Extract the (X, Y) coordinate from the center of the cell holding the provided text.  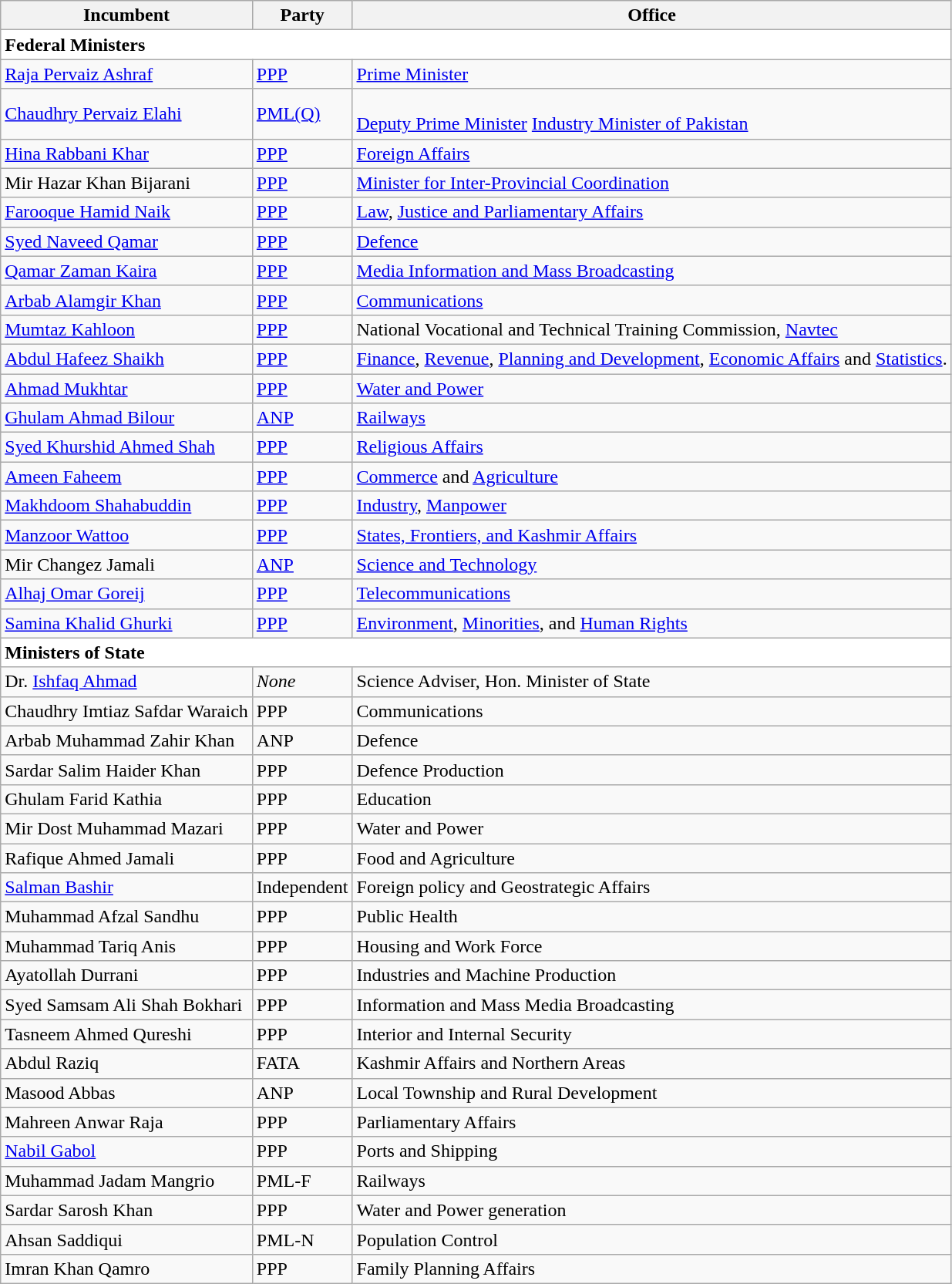
Alhaj Omar Goreij (126, 594)
Education (652, 799)
Salman Bashir (126, 888)
Dr. Ishfaq Ahmad (126, 682)
Muhammad Tariq Anis (126, 946)
Defence Production (652, 770)
Chaudhry Pervaiz Elahi (126, 114)
PML(Q) (302, 114)
Information and Mass Media Broadcasting (652, 1005)
Religious Affairs (652, 447)
Water and Power generation (652, 1210)
Media Information and Mass Broadcasting (652, 271)
Food and Agriculture (652, 858)
Commerce and Agriculture (652, 477)
Manzoor Wattoo (126, 535)
Samina Khalid Ghurki (126, 623)
Syed Khurshid Ahmed Shah (126, 447)
Muhammad Afzal Sandhu (126, 917)
Syed Samsam Ali Shah Bokhari (126, 1005)
PML-N (302, 1239)
Masood Abbas (126, 1093)
Deputy Prime Minister Industry Minister of Pakistan (652, 114)
Local Township and Rural Development (652, 1093)
Arbab Alamgir Khan (126, 300)
Science Adviser, Hon. Minister of State (652, 682)
Sardar Sarosh Khan (126, 1210)
Farooque Hamid Naik (126, 212)
Family Planning Affairs (652, 1269)
Arbab Muhammad Zahir Khan (126, 740)
Party (302, 15)
Independent (302, 888)
Finance, Revenue, Planning and Development, Economic Affairs and Statistics. (652, 359)
Qamar Zaman Kaira (126, 271)
Syed Naveed Qamar (126, 241)
Federal Ministers (476, 45)
FATA (302, 1063)
None (302, 682)
Makhdoom Shahabuddin (126, 506)
Ports and Shipping (652, 1151)
National Vocational and Technical Training Commission, Navtec (652, 329)
Mahreen Anwar Raja (126, 1122)
Mir Changez Jamali (126, 564)
PML-F (302, 1181)
Telecommunications (652, 594)
Minister for Inter-Provincial Coordination (652, 183)
Housing and Work Force (652, 946)
Ahsan Saddiqui (126, 1239)
Kashmir Affairs and Northern Areas (652, 1063)
Rafique Ahmed Jamali (126, 858)
Incumbent (126, 15)
Industries and Machine Production (652, 976)
Hina Rabbani Khar (126, 153)
Ayatollah Durrani (126, 976)
Ministers of State (476, 652)
Population Control (652, 1239)
Mir Dost Muhammad Mazari (126, 828)
Science and Technology (652, 564)
Interior and Internal Security (652, 1034)
Nabil Gabol (126, 1151)
Muhammad Jadam Mangrio (126, 1181)
Environment, Minorities, and Human Rights (652, 623)
States, Frontiers, and Kashmir Affairs (652, 535)
Public Health (652, 917)
Ameen Faheem (126, 477)
Industry, Manpower (652, 506)
Foreign policy and Geostrategic Affairs (652, 888)
Mumtaz Kahloon (126, 329)
Abdul Hafeez Shaikh (126, 359)
Ahmad Mukhtar (126, 388)
Ghulam Ahmad Bilour (126, 418)
Prime Minister (652, 74)
Ghulam Farid Kathia (126, 799)
Raja Pervaiz Ashraf (126, 74)
Abdul Raziq (126, 1063)
Imran Khan Qamro (126, 1269)
Chaudhry Imtiaz Safdar Waraich (126, 711)
Tasneem Ahmed Qureshi (126, 1034)
Mir Hazar Khan Bijarani (126, 183)
Law, Justice and Parliamentary Affairs (652, 212)
Office (652, 15)
Foreign Affairs (652, 153)
Sardar Salim Haider Khan (126, 770)
Parliamentary Affairs (652, 1122)
